Provide the [x, y] coordinate of the cell's center where the given text is located.  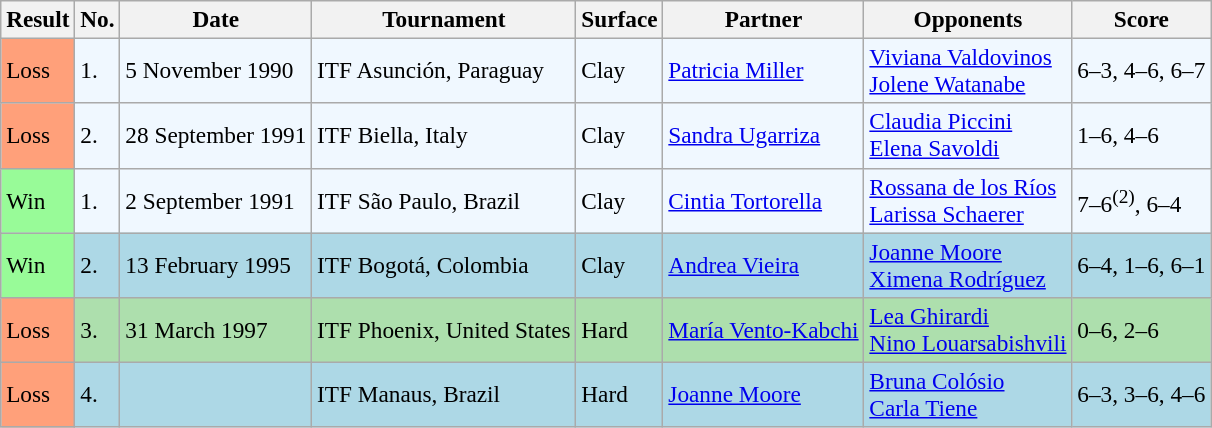
0–6, 2–6 [1142, 330]
31 March 1997 [216, 330]
Bruna Colósio Carla Tiene [968, 394]
Patricia Miller [764, 70]
Tournament [444, 19]
Result [38, 19]
5 November 1990 [216, 70]
ITF Manaus, Brazil [444, 394]
No. [98, 19]
Lea Ghirardi Nino Louarsabishvili [968, 330]
ITF São Paulo, Brazil [444, 200]
13 February 1995 [216, 264]
ITF Phoenix, United States [444, 330]
ITF Asunción, Paraguay [444, 70]
Cintia Tortorella [764, 200]
4. [98, 394]
Partner [764, 19]
28 September 1991 [216, 136]
Claudia Piccini Elena Savoldi [968, 136]
6–3, 3–6, 4–6 [1142, 394]
Viviana Valdovinos Jolene Watanabe [968, 70]
6–3, 4–6, 6–7 [1142, 70]
Andrea Vieira [764, 264]
Opponents [968, 19]
ITF Biella, Italy [444, 136]
Joanne Moore Ximena Rodríguez [968, 264]
Date [216, 19]
2 September 1991 [216, 200]
Rossana de los Ríos Larissa Schaerer [968, 200]
Score [1142, 19]
Joanne Moore [764, 394]
6–4, 1–6, 6–1 [1142, 264]
Surface [620, 19]
7–6(2), 6–4 [1142, 200]
ITF Bogotá, Colombia [444, 264]
3. [98, 330]
María Vento-Kabchi [764, 330]
1–6, 4–6 [1142, 136]
Sandra Ugarriza [764, 136]
